Scan for the cell matching the given text and deliver its [x, y] coordinate at center. 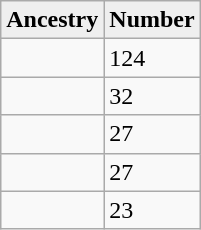
Ancestry [52, 20]
23 [152, 210]
32 [152, 96]
Number [152, 20]
124 [152, 58]
